For the text-containing cell, return its midpoint in (X, Y) coordinate format. 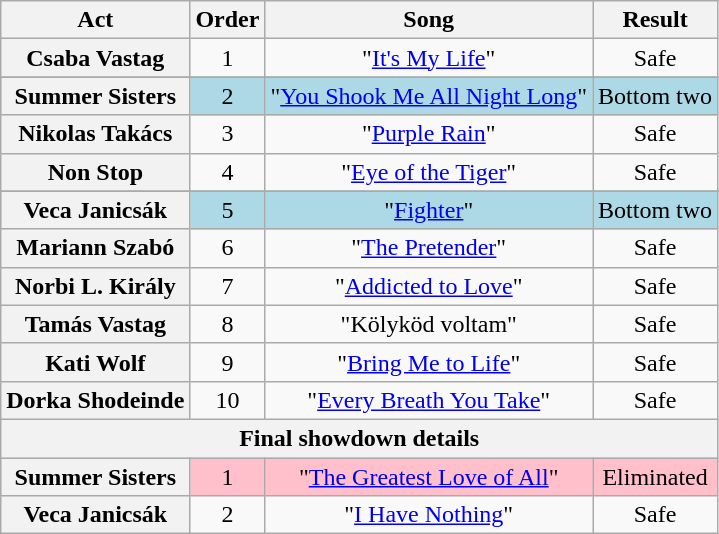
5 (228, 210)
Tamás Vastag (96, 324)
3 (228, 134)
Eliminated (656, 477)
"The Pretender" (429, 248)
"Purple Rain" (429, 134)
Mariann Szabó (96, 248)
"Eye of the Tiger" (429, 172)
8 (228, 324)
Norbi L. Király (96, 286)
Act (96, 20)
Csaba Vastag (96, 58)
Order (228, 20)
"Bring Me to Life" (429, 362)
Non Stop (96, 172)
"You Shook Me All Night Long" (429, 96)
"It's My Life" (429, 58)
Nikolas Takács (96, 134)
"Addicted to Love" (429, 286)
6 (228, 248)
"The Greatest Love of All" (429, 477)
9 (228, 362)
Kati Wolf (96, 362)
Final showdown details (360, 438)
"Fighter" (429, 210)
"Kölyköd voltam" (429, 324)
Result (656, 20)
"I Have Nothing" (429, 515)
7 (228, 286)
"Every Breath You Take" (429, 400)
Song (429, 20)
Dorka Shodeinde (96, 400)
10 (228, 400)
4 (228, 172)
